Locate the cell with the specified text and output its (x, y) center coordinate. 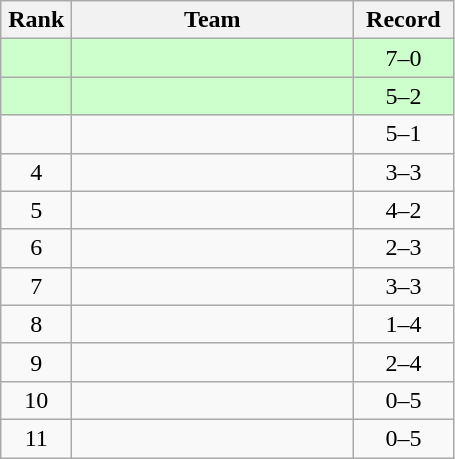
5–1 (404, 134)
2–3 (404, 248)
7–0 (404, 58)
Record (404, 20)
4 (36, 172)
5–2 (404, 96)
7 (36, 286)
5 (36, 210)
8 (36, 324)
10 (36, 400)
6 (36, 248)
Team (212, 20)
4–2 (404, 210)
2–4 (404, 362)
11 (36, 438)
9 (36, 362)
Rank (36, 20)
1–4 (404, 324)
